Capture the cell that displays the provided text and extract its (X, Y) central coordinate. 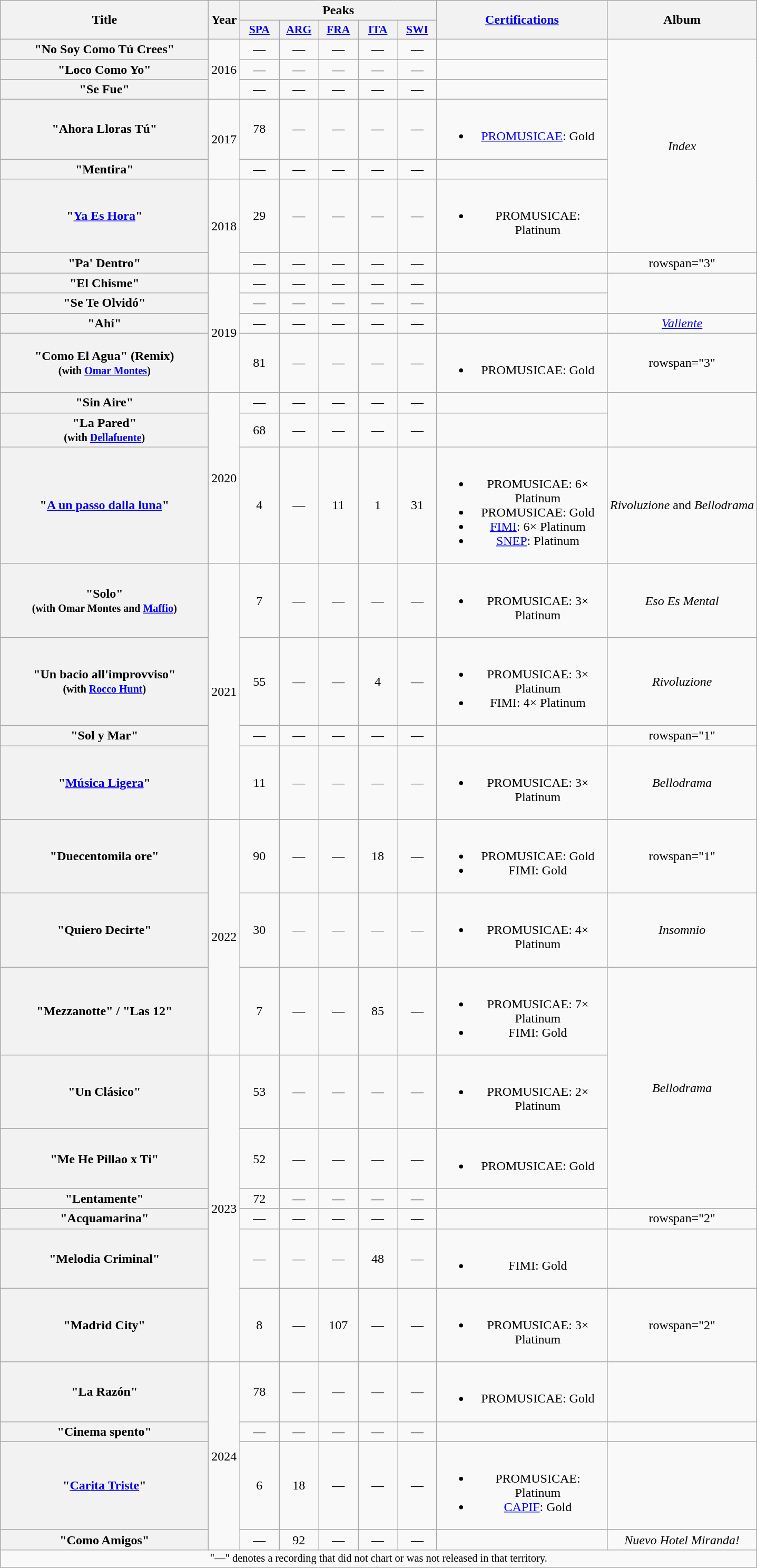
"Loco Como Yo" (104, 69)
2019 (224, 333)
"No Soy Como Tú Crees" (104, 49)
"Música Ligera" (104, 782)
"Lentamente" (104, 1199)
81 (259, 363)
"—" denotes a recording that did not chart or was not released in that territory. (379, 1559)
2024 (224, 1456)
"Pa' Dentro" (104, 263)
Nuevo Hotel Miranda! (682, 1540)
SWI (417, 30)
"Como Amigos" (104, 1540)
"La Razón" (104, 1391)
Valiente (682, 323)
Year (224, 20)
"Madrid City" (104, 1325)
PROMUSICAE: GoldFIMI: Gold (522, 856)
8 (259, 1325)
"A un passo dalla luna" (104, 505)
"Melodia Criminal" (104, 1259)
Peaks (338, 11)
PROMUSICAE: 7× PlatinumFIMI: Gold (522, 1011)
Title (104, 20)
PROMUSICAE: 3× PlatinumFIMI: 4× Platinum (522, 681)
Rivoluzione and Bellodrama (682, 505)
29 (259, 216)
"Sol y Mar" (104, 735)
"Cinema spento" (104, 1431)
48 (378, 1259)
"Duecentomila ore" (104, 856)
Insomnio (682, 930)
1 (378, 505)
PROMUSICAE: 4× Platinum (522, 930)
2022 (224, 937)
"Ahí" (104, 323)
"Mezzanotte" / "Las 12" (104, 1011)
52 (259, 1158)
Rivoluzione (682, 681)
"Acquamarina" (104, 1219)
2016 (224, 69)
68 (259, 430)
Index (682, 145)
55 (259, 681)
"Solo"(with Omar Montes and Maffio) (104, 600)
"Ya Es Hora" (104, 216)
2023 (224, 1209)
"La Pared"(with Dellafuente) (104, 430)
85 (378, 1011)
Certifications (522, 20)
72 (259, 1199)
"Me He Pillao x Ti" (104, 1158)
6 (259, 1485)
2018 (224, 226)
2021 (224, 692)
"El Chisme" (104, 283)
"Se Fue" (104, 90)
107 (338, 1325)
Album (682, 20)
92 (299, 1540)
SPA (259, 30)
PROMUSICAE: Platinum (522, 216)
"Sin Aire" (104, 403)
31 (417, 505)
FRA (338, 30)
2020 (224, 478)
Eso Es Mental (682, 600)
"Se Te Olvidó" (104, 303)
ARG (299, 30)
PROMUSICAE: PlatinumCAPIF: Gold (522, 1485)
FIMI: Gold (522, 1259)
53 (259, 1092)
30 (259, 930)
"Ahora Lloras Tú" (104, 130)
PROMUSICAE: 2× Platinum (522, 1092)
"Como El Agua" (Remix)(with Omar Montes) (104, 363)
"Un bacio all'improvviso"(with Rocco Hunt) (104, 681)
2017 (224, 139)
PROMUSICAE: 6× PlatinumPROMUSICAE: Gold FIMI: 6× PlatinumSNEP: Platinum (522, 505)
"Un Clásico" (104, 1092)
"Carita Triste" (104, 1485)
"Mentira" (104, 169)
90 (259, 856)
ITA (378, 30)
"Quiero Decirte" (104, 930)
